Provide the [X, Y] coordinate of the cell's center where the given text is located.  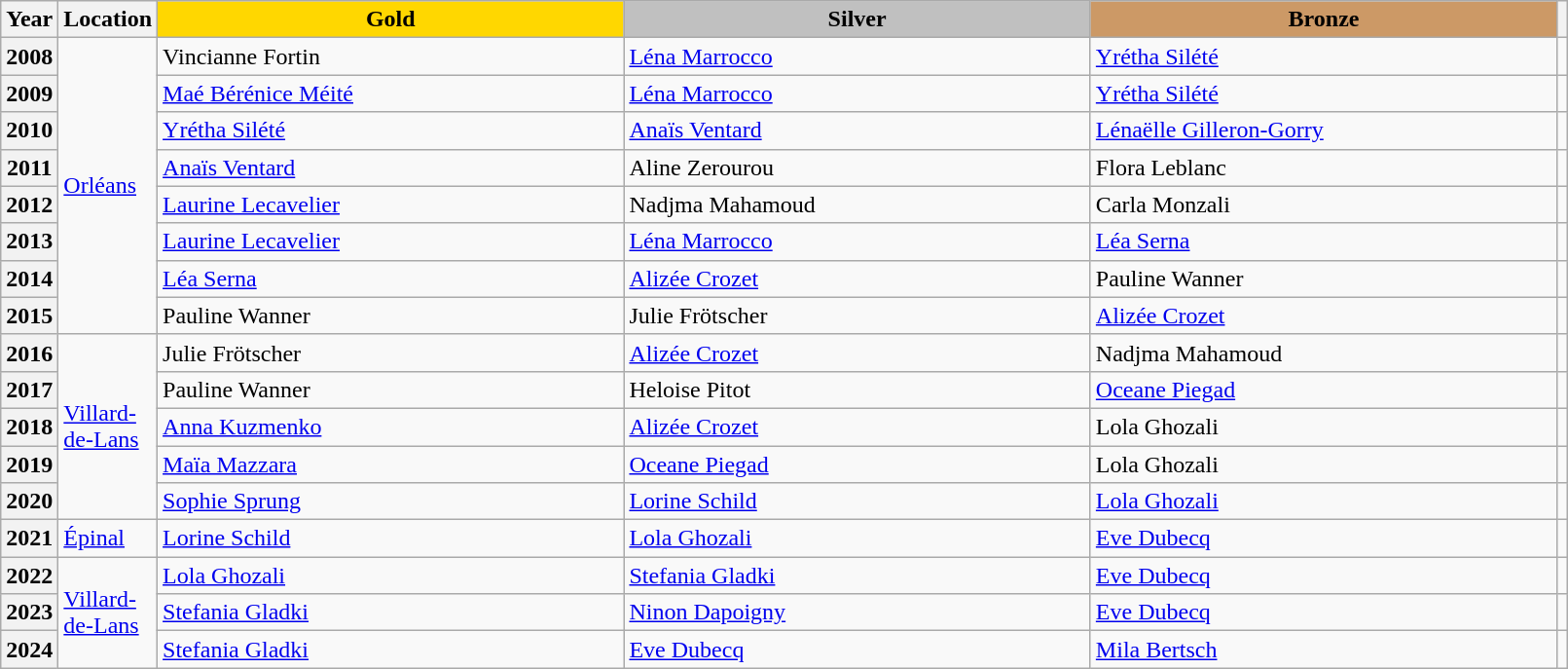
2012 [29, 204]
2019 [29, 465]
Flora Leblanc [1324, 167]
2022 [29, 576]
Aline Zerourou [857, 167]
2021 [29, 539]
Silver [857, 19]
2014 [29, 279]
Lénaëlle Gilleron-Gorry [1324, 130]
2016 [29, 353]
Orléans [108, 186]
Mila Bertsch [1324, 650]
2015 [29, 316]
2013 [29, 242]
Maé Bérénice Méité [391, 93]
Gold [391, 19]
Épinal [108, 539]
2011 [29, 167]
2017 [29, 390]
2024 [29, 650]
2018 [29, 427]
Bronze [1324, 19]
Year [29, 19]
Carla Monzali [1324, 204]
Ninon Dapoigny [857, 613]
Location [108, 19]
Sophie Sprung [391, 502]
Vincianne Fortin [391, 56]
2009 [29, 93]
2008 [29, 56]
2023 [29, 613]
Maïa Mazzara [391, 465]
2020 [29, 502]
Heloise Pitot [857, 390]
Anna Kuzmenko [391, 427]
2010 [29, 130]
